Return the [x, y] coordinate for the center point of the cell that contains the specified text.  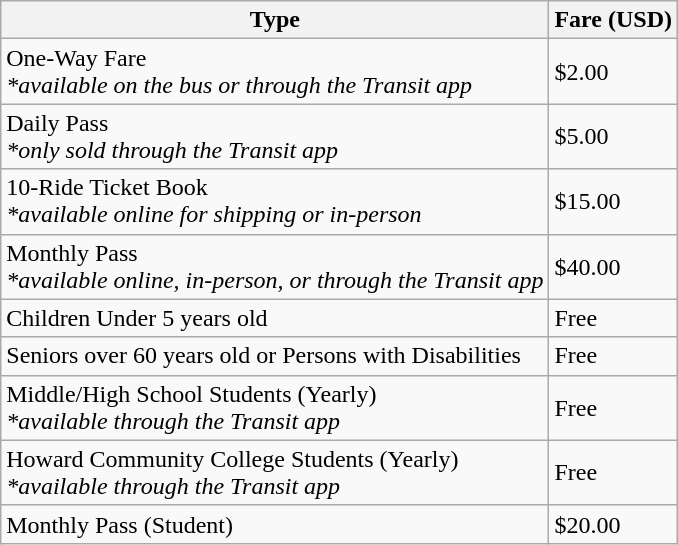
Daily Pass*only sold through the Transit app [275, 136]
$40.00 [614, 266]
$5.00 [614, 136]
$20.00 [614, 524]
Children Under 5 years old [275, 318]
Middle/High School Students (Yearly)*available through the Transit app [275, 408]
$2.00 [614, 72]
$15.00 [614, 202]
10-Ride Ticket Book*available online for shipping or in-person [275, 202]
Fare (USD) [614, 20]
Type [275, 20]
Monthly Pass (Student) [275, 524]
Monthly Pass*available online, in-person, or through the Transit app [275, 266]
One-Way Fare*available on the bus or through the Transit app [275, 72]
Howard Community College Students (Yearly)*available through the Transit app [275, 472]
Seniors over 60 years old or Persons with Disabilities [275, 356]
